From the cell containing the given text, extract its center point as (x, y) coordinate. 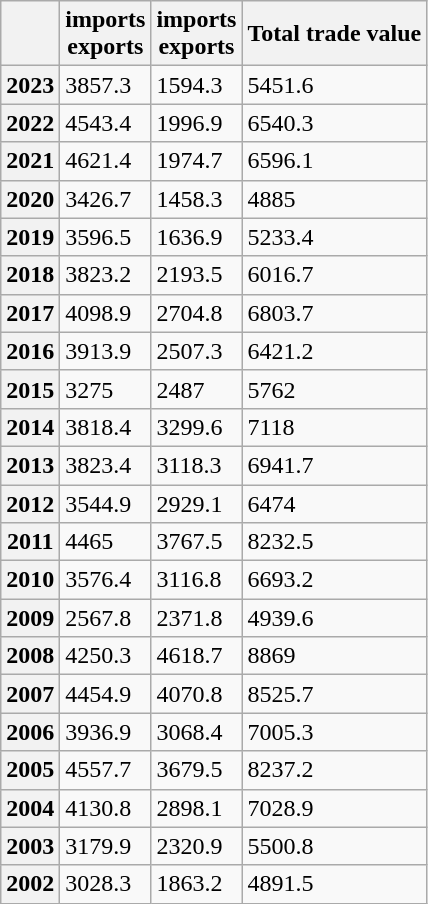
3576.4 (106, 580)
4454.9 (106, 694)
2008 (30, 656)
8232.5 (334, 542)
1594.3 (196, 85)
2011 (30, 542)
7005.3 (334, 732)
2007 (30, 694)
4543.4 (106, 123)
1636.9 (196, 237)
2012 (30, 503)
6941.7 (334, 465)
4130.8 (106, 808)
2009 (30, 618)
3299.6 (196, 427)
6421.2 (334, 351)
3179.9 (106, 846)
2320.9 (196, 846)
2002 (30, 884)
4621.4 (106, 161)
3028.3 (106, 884)
2507.3 (196, 351)
1863.2 (196, 884)
2929.1 (196, 503)
6803.7 (334, 313)
6540.3 (334, 123)
7118 (334, 427)
2004 (30, 808)
6016.7 (334, 275)
2567.8 (106, 618)
2010 (30, 580)
5762 (334, 389)
3426.7 (106, 199)
2014 (30, 427)
2021 (30, 161)
4250.3 (106, 656)
8525.7 (334, 694)
6596.1 (334, 161)
4070.8 (196, 694)
8237.2 (334, 770)
5451.6 (334, 85)
4098.9 (106, 313)
5500.8 (334, 846)
2013 (30, 465)
1996.9 (196, 123)
4939.6 (334, 618)
2018 (30, 275)
3823.2 (106, 275)
2005 (30, 770)
2016 (30, 351)
1458.3 (196, 199)
7028.9 (334, 808)
3596.5 (106, 237)
2371.8 (196, 618)
2898.1 (196, 808)
3118.3 (196, 465)
6474 (334, 503)
2003 (30, 846)
2006 (30, 732)
4465 (106, 542)
8869 (334, 656)
3767.5 (196, 542)
2022 (30, 123)
2023 (30, 85)
3679.5 (196, 770)
3913.9 (106, 351)
3275 (106, 389)
2019 (30, 237)
4618.7 (196, 656)
3823.4 (106, 465)
4891.5 (334, 884)
3818.4 (106, 427)
2017 (30, 313)
2193.5 (196, 275)
1974.7 (196, 161)
4885 (334, 199)
3116.8 (196, 580)
3936.9 (106, 732)
3857.3 (106, 85)
2015 (30, 389)
5233.4 (334, 237)
6693.2 (334, 580)
4557.7 (106, 770)
2704.8 (196, 313)
Total trade value (334, 34)
3544.9 (106, 503)
2020 (30, 199)
3068.4 (196, 732)
2487 (196, 389)
